Detect which cell encompasses the target text, then output its (X, Y) center coordinate. 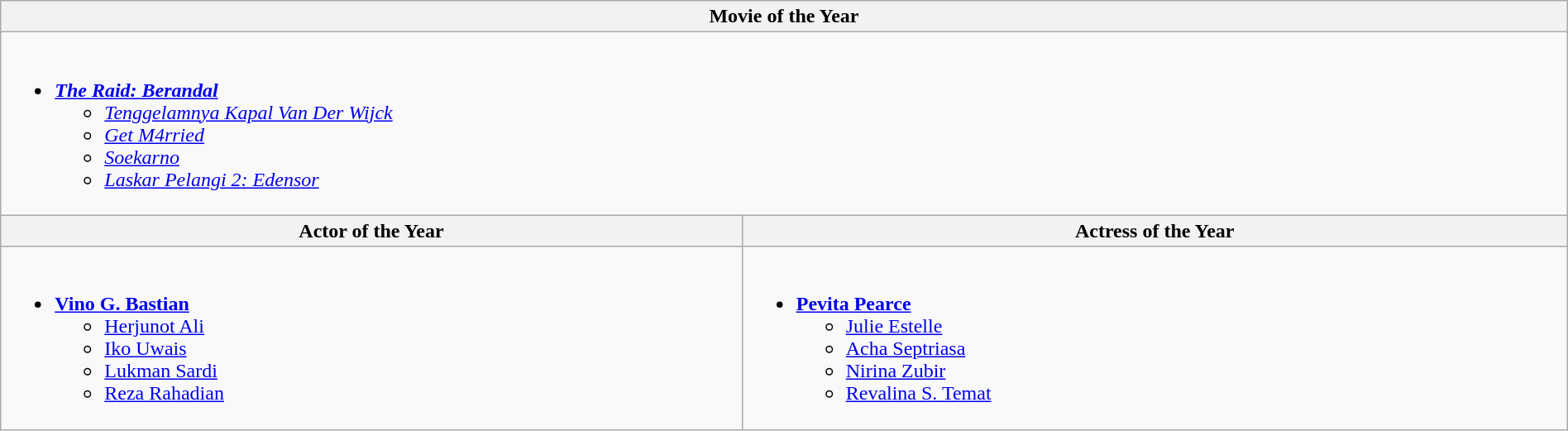
Pevita PearceJulie EstelleAcha SeptriasaNirina ZubirRevalina S. Temat (1154, 338)
Vino G. BastianHerjunot AliIko UwaisLukman SardiReza Rahadian (371, 338)
Actress of the Year (1154, 231)
Movie of the Year (784, 17)
Actor of the Year (371, 231)
The Raid: BerandalTenggelamnya Kapal Van Der WijckGet M4rriedSoekarnoLaskar Pelangi 2: Edensor (784, 124)
